Determine the [X, Y] coordinate at the center of the cell enclosing the given text.  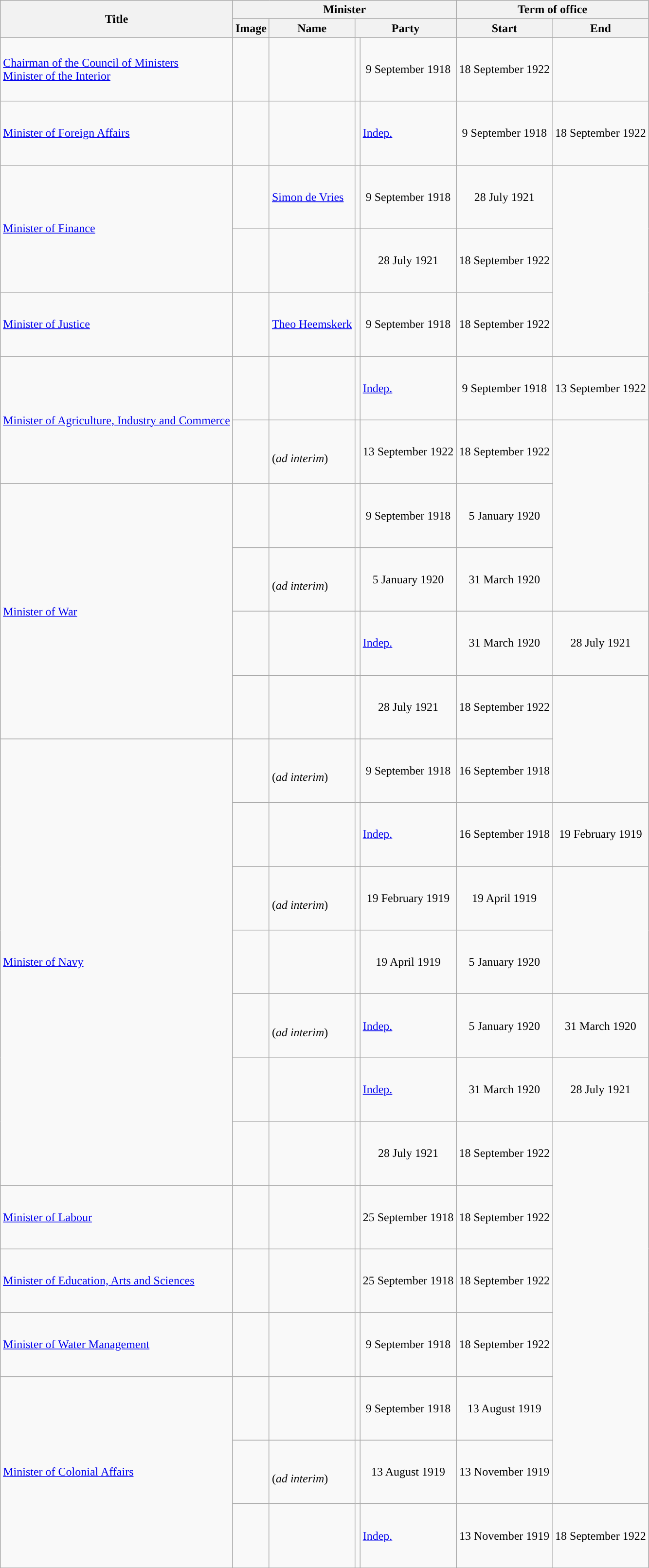
Term of office [553, 10]
Minister of Colonial Affairs [117, 1472]
Minister of Navy [117, 962]
Image [251, 28]
Start [505, 28]
Minister of Foreign Affairs [117, 133]
Theo Heemskerk [312, 324]
Title [117, 19]
Chairman of the Council of Ministers Minister of the Interior [117, 69]
Minister of Justice [117, 324]
End [601, 28]
Minister of Education, Arts and Sciences [117, 1280]
Minister of Agriculture, Industry and Commerce [117, 420]
Minister of War [117, 611]
Name [312, 28]
Minister [344, 10]
Minister of Finance [117, 229]
Minister of Water Management [117, 1345]
Simon de Vries [312, 197]
Party [406, 28]
Minister of Labour [117, 1217]
